Determine the (X, Y) coordinate at the center of the cell enclosing the given text.  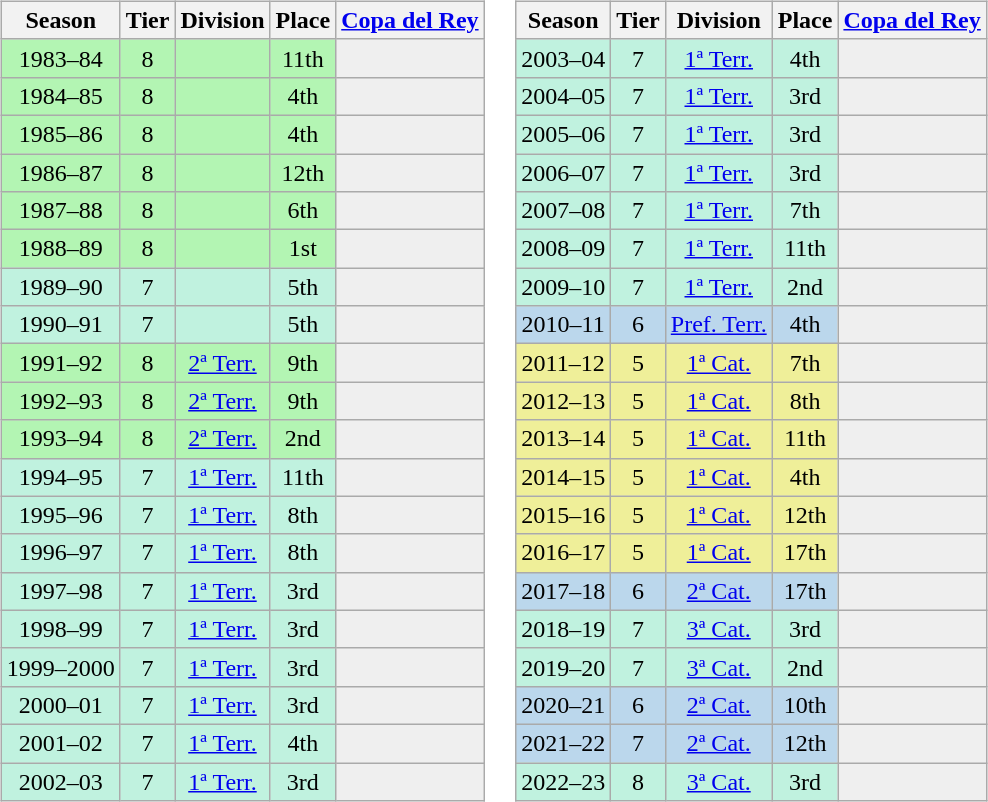
2021–22 (564, 743)
2010–11 (564, 325)
1999–2000 (60, 667)
2014–15 (564, 477)
1995–96 (60, 515)
2019–20 (564, 667)
2005–06 (564, 134)
1993–94 (60, 439)
2003–04 (564, 58)
1997–98 (60, 591)
1996–97 (60, 553)
2007–08 (564, 211)
2002–03 (60, 781)
1st (303, 249)
2000–01 (60, 705)
2020–21 (564, 705)
2009–10 (564, 287)
1986–87 (60, 173)
2022–23 (564, 781)
2008–09 (564, 249)
6th (303, 211)
1988–89 (60, 249)
2006–07 (564, 173)
2018–19 (564, 629)
1984–85 (60, 96)
1985–86 (60, 134)
2013–14 (564, 439)
2015–16 (564, 515)
2016–17 (564, 553)
2001–02 (60, 743)
1991–92 (60, 363)
1983–84 (60, 58)
2017–18 (564, 591)
1998–99 (60, 629)
1990–91 (60, 325)
2012–13 (564, 401)
1987–88 (60, 211)
Pref. Terr. (718, 325)
2011–12 (564, 363)
1994–95 (60, 477)
2004–05 (564, 96)
1992–93 (60, 401)
1989–90 (60, 287)
10th (805, 705)
